Return the [x, y] coordinate for the center point of the cell that contains the specified text.  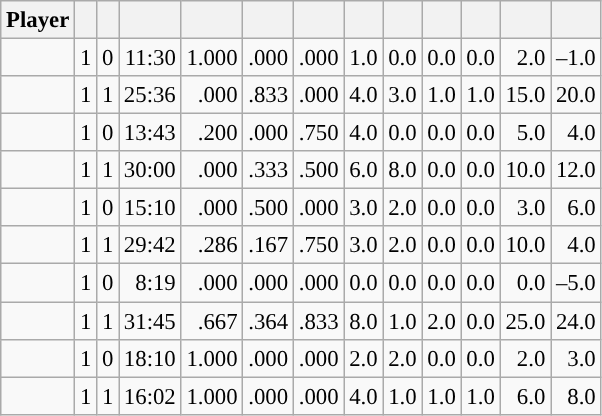
–1.0 [576, 58]
.200 [212, 133]
8:19 [150, 283]
.286 [212, 245]
.333 [268, 170]
12.0 [576, 170]
–5.0 [576, 283]
20.0 [576, 95]
29:42 [150, 245]
11:30 [150, 58]
25.0 [525, 321]
18:10 [150, 358]
15.0 [525, 95]
13:43 [150, 133]
31:45 [150, 321]
25:36 [150, 95]
15:10 [150, 208]
.667 [212, 321]
.167 [268, 245]
24.0 [576, 321]
.364 [268, 321]
30:00 [150, 170]
5.0 [525, 133]
16:02 [150, 396]
Player [38, 20]
